Search for the cell housing the specified text and yield its [X, Y] center coordinate. 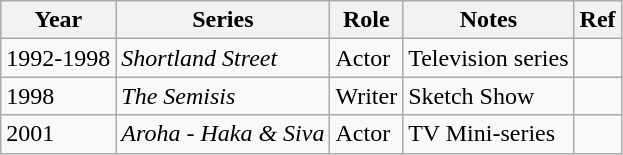
1992-1998 [58, 58]
Sketch Show [488, 96]
The Semisis [223, 96]
Television series [488, 58]
Ref [598, 20]
2001 [58, 134]
1998 [58, 96]
Shortland Street [223, 58]
Year [58, 20]
Role [366, 20]
Notes [488, 20]
Writer [366, 96]
Series [223, 20]
Aroha - Haka & Siva [223, 134]
TV Mini-series [488, 134]
